Output the [x, y] coordinate of the center of the cell containing the given text.  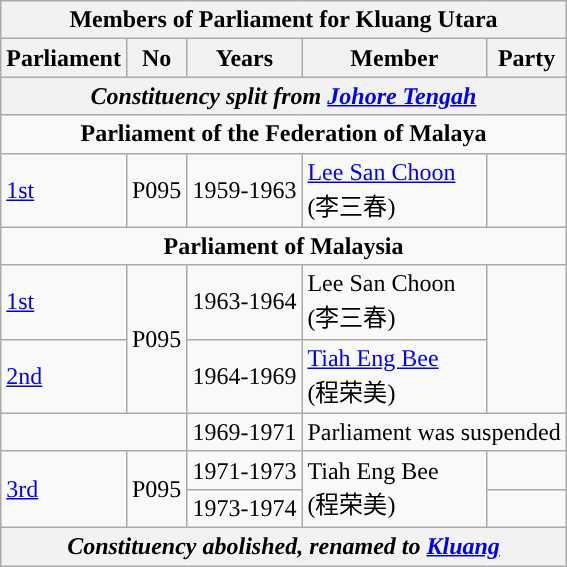
1963-1964 [244, 302]
Parliament [64, 58]
Party [526, 58]
Constituency abolished, renamed to Kluang [284, 546]
1969-1971 [244, 432]
1973-1974 [244, 508]
1964-1969 [244, 376]
Parliament was suspended [434, 432]
Parliament of the Federation of Malaya [284, 134]
1959-1963 [244, 190]
3rd [64, 489]
Years [244, 58]
Members of Parliament for Kluang Utara [284, 20]
No [156, 58]
Constituency split from Johore Tengah [284, 96]
2nd [64, 376]
Parliament of Malaysia [284, 246]
Member [394, 58]
1971-1973 [244, 470]
